Provide the (X, Y) coordinate of the cell's center where the given text is located.  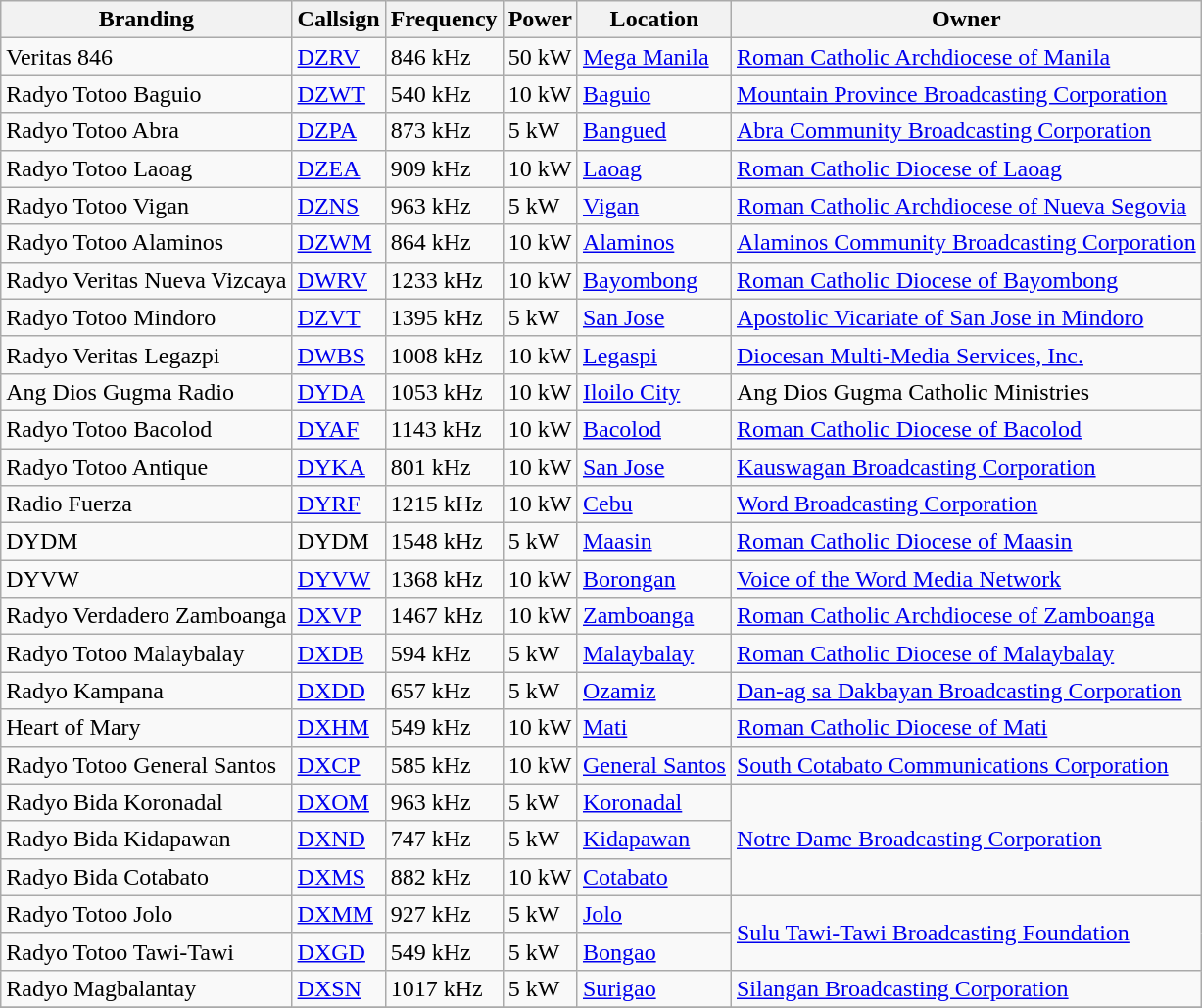
Alaminos Community Broadcasting Corporation (966, 243)
846 kHz (444, 57)
1017 kHz (444, 988)
Legaspi (654, 355)
1008 kHz (444, 355)
Sulu Tawi-Tawi Broadcasting Foundation (966, 933)
DXDB (339, 653)
Mountain Province Broadcasting Corporation (966, 94)
1215 kHz (444, 504)
Zamboanga (654, 616)
Location (654, 20)
DYAF (339, 429)
Radyo Totoo Baguio (147, 94)
Bangued (654, 131)
Power (540, 20)
1143 kHz (444, 429)
927 kHz (444, 914)
1548 kHz (444, 542)
747 kHz (444, 840)
Baguio (654, 94)
Cebu (654, 504)
DZVT (339, 317)
Radyo Bida Koronadal (147, 802)
DZEA (339, 168)
Vigan (654, 206)
1053 kHz (444, 392)
Branding (147, 20)
Radio Fuerza (147, 504)
Radyo Totoo General Santos (147, 765)
Roman Catholic Archdiocese of Zamboanga (966, 616)
Mati (654, 728)
864 kHz (444, 243)
657 kHz (444, 691)
Radyo Bida Kidapawan (147, 840)
DYDA (339, 392)
594 kHz (444, 653)
Roman Catholic Diocese of Malaybalay (966, 653)
Radyo Bida Cotabato (147, 877)
Radyo Totoo Tawi-Tawi (147, 951)
585 kHz (444, 765)
DYKA (339, 467)
DXGD (339, 951)
DXMM (339, 914)
Roman Catholic Diocese of Bayombong (966, 280)
Alaminos (654, 243)
Diocesan Multi-Media Services, Inc. (966, 355)
Dan-ag sa Dakbayan Broadcasting Corporation (966, 691)
Maasin (654, 542)
1233 kHz (444, 280)
Laoag (654, 168)
Radyo Totoo Antique (147, 467)
DYRF (339, 504)
Frequency (444, 20)
DXHM (339, 728)
Iloilo City (654, 392)
Radyo Verdadero Zamboanga (147, 616)
Surigao (654, 988)
Apostolic Vicariate of San Jose in Mindoro (966, 317)
1395 kHz (444, 317)
Jolo (654, 914)
DZNS (339, 206)
Roman Catholic Archdiocese of Manila (966, 57)
Malaybalay (654, 653)
Radyo Veritas Nueva Vizcaya (147, 280)
DZPA (339, 131)
801 kHz (444, 467)
Roman Catholic Diocese of Bacolod (966, 429)
Radyo Totoo Vigan (147, 206)
Radyo Totoo Bacolod (147, 429)
873 kHz (444, 131)
Radyo Kampana (147, 691)
Bacolod (654, 429)
1368 kHz (444, 579)
DZWT (339, 94)
909 kHz (444, 168)
Owner (966, 20)
Koronadal (654, 802)
South Cotabato Communications Corporation (966, 765)
DZWM (339, 243)
DXSN (339, 988)
Ang Dios Gugma Radio (147, 392)
Heart of Mary (147, 728)
Kidapawan (654, 840)
Roman Catholic Archdiocese of Nueva Segovia (966, 206)
Radyo Totoo Alaminos (147, 243)
DXDD (339, 691)
DXND (339, 840)
Radyo Totoo Mindoro (147, 317)
DXCP (339, 765)
Abra Community Broadcasting Corporation (966, 131)
Callsign (339, 20)
Ang Dios Gugma Catholic Ministries (966, 392)
1467 kHz (444, 616)
Kauswagan Broadcasting Corporation (966, 467)
Bongao (654, 951)
Borongan (654, 579)
Radyo Totoo Laoag (147, 168)
DZRV (339, 57)
Radyo Totoo Malaybalay (147, 653)
DXOM (339, 802)
Radyo Veritas Legazpi (147, 355)
Voice of the Word Media Network (966, 579)
Silangan Broadcasting Corporation (966, 988)
Roman Catholic Diocese of Laoag (966, 168)
Word Broadcasting Corporation (966, 504)
DWBS (339, 355)
DXVP (339, 616)
Roman Catholic Diocese of Mati (966, 728)
Ozamiz (654, 691)
882 kHz (444, 877)
Notre Dame Broadcasting Corporation (966, 840)
540 kHz (444, 94)
50 kW (540, 57)
Cotabato (654, 877)
DXMS (339, 877)
Bayombong (654, 280)
Roman Catholic Diocese of Maasin (966, 542)
Radyo Magbalantay (147, 988)
DWRV (339, 280)
Radyo Totoo Abra (147, 131)
General Santos (654, 765)
Mega Manila (654, 57)
Radyo Totoo Jolo (147, 914)
Veritas 846 (147, 57)
